From the cell containing the given text, extract its center point as (x, y) coordinate. 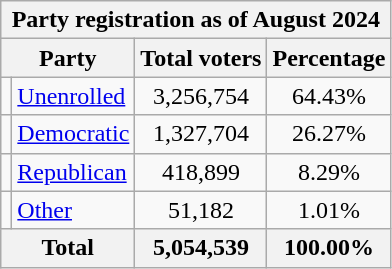
26.27% (329, 134)
Other (74, 210)
Total (68, 248)
1.01% (329, 210)
1,327,704 (201, 134)
Democratic (74, 134)
Party registration as of August 2024 (196, 20)
51,182 (201, 210)
8.29% (329, 172)
5,054,539 (201, 248)
3,256,754 (201, 96)
64.43% (329, 96)
Party (68, 58)
Unenrolled (74, 96)
Total voters (201, 58)
100.00% (329, 248)
Percentage (329, 58)
Republican (74, 172)
418,899 (201, 172)
